Pinpoint the cell where the given text exists, returning its [x, y] midpoint coordinate. 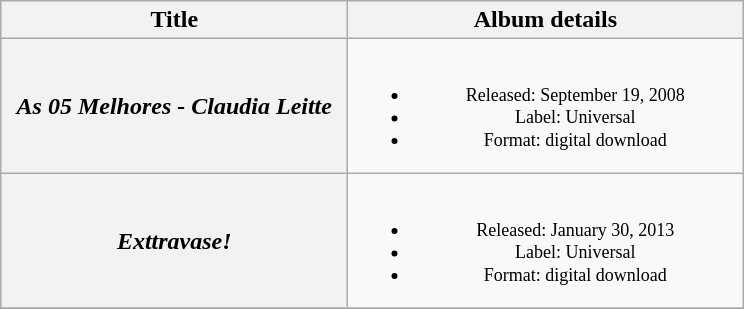
As 05 Melhores - Claudia Leitte [174, 106]
Exttravase! [174, 240]
Released: September 19, 2008Label: UniversalFormat: digital download [546, 106]
Album details [546, 20]
Title [174, 20]
Released: January 30, 2013Label: UniversalFormat: digital download [546, 240]
